Pinpoint the cell where the given text exists, returning its [x, y] midpoint coordinate. 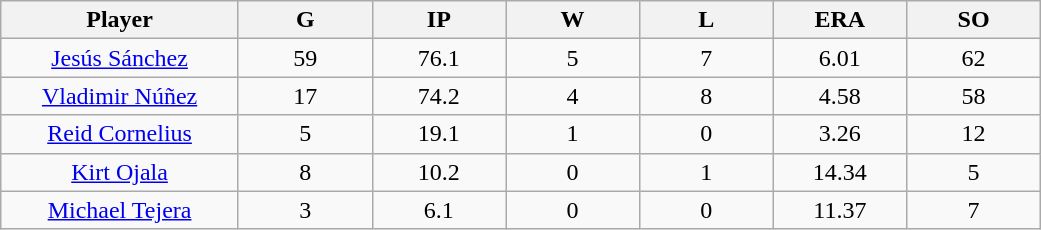
58 [974, 96]
SO [974, 20]
Player [120, 20]
10.2 [439, 172]
59 [305, 58]
Michael Tejera [120, 210]
L [706, 20]
74.2 [439, 96]
76.1 [439, 58]
Reid Cornelius [120, 134]
Vladimir Núñez [120, 96]
14.34 [840, 172]
17 [305, 96]
3 [305, 210]
Jesús Sánchez [120, 58]
6.01 [840, 58]
62 [974, 58]
Kirt Ojala [120, 172]
4.58 [840, 96]
12 [974, 134]
19.1 [439, 134]
ERA [840, 20]
IP [439, 20]
6.1 [439, 210]
3.26 [840, 134]
G [305, 20]
W [573, 20]
11.37 [840, 210]
4 [573, 96]
